Extract the [X, Y] coordinate from the center of the cell holding the provided text.  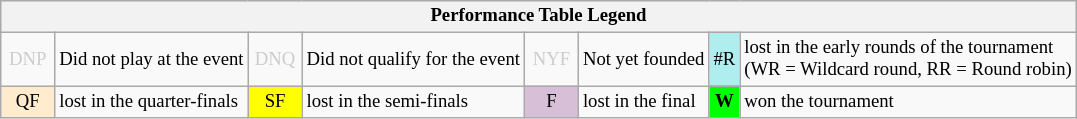
lost in the final [643, 102]
NYF [551, 60]
DNP [28, 60]
F [551, 102]
Performance Table Legend [538, 16]
W [724, 102]
Not yet founded [643, 60]
Did not qualify for the event [413, 60]
lost in the early rounds of the tournament(WR = Wildcard round, RR = Round robin) [908, 60]
#R [724, 60]
Did not play at the event [152, 60]
SF [275, 102]
lost in the semi-finals [413, 102]
QF [28, 102]
won the tournament [908, 102]
lost in the quarter-finals [152, 102]
DNQ [275, 60]
